Pinpoint the cell where the given text exists, returning its [X, Y] midpoint coordinate. 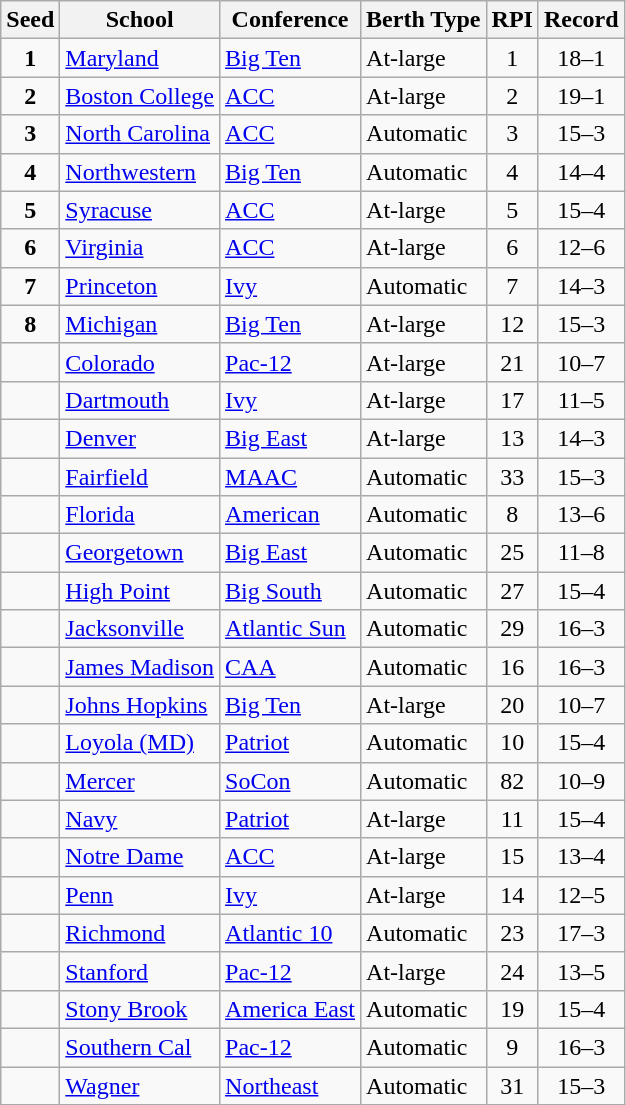
Loyola (MD) [140, 743]
23 [512, 933]
21 [512, 362]
19–1 [581, 96]
Johns Hopkins [140, 705]
9 [512, 1047]
19 [512, 1009]
33 [512, 477]
CAA [290, 667]
17–3 [581, 933]
Navy [140, 819]
Dartmouth [140, 400]
RPI [512, 20]
Wagner [140, 1085]
10–9 [581, 781]
Virginia [140, 248]
Fairfield [140, 477]
SoCon [290, 781]
America East [290, 1009]
29 [512, 629]
Atlantic Sun [290, 629]
Stanford [140, 971]
Georgetown [140, 553]
Florida [140, 515]
Syracuse [140, 210]
Seed [30, 20]
Penn [140, 895]
North Carolina [140, 134]
13–4 [581, 857]
Big South [290, 591]
12–6 [581, 248]
Princeton [140, 286]
13–5 [581, 971]
13–6 [581, 515]
31 [512, 1085]
27 [512, 591]
15 [512, 857]
Berth Type [424, 20]
Stony Brook [140, 1009]
Notre Dame [140, 857]
Northwestern [140, 172]
12–5 [581, 895]
Colorado [140, 362]
17 [512, 400]
24 [512, 971]
Conference [290, 20]
Maryland [140, 58]
School [140, 20]
Boston College [140, 96]
MAAC [290, 477]
11–8 [581, 553]
14 [512, 895]
Atlantic 10 [290, 933]
25 [512, 553]
12 [512, 324]
James Madison [140, 667]
Mercer [140, 781]
American [290, 515]
18–1 [581, 58]
13 [512, 438]
16 [512, 667]
Northeast [290, 1085]
20 [512, 705]
Jacksonville [140, 629]
82 [512, 781]
Record [581, 20]
14–4 [581, 172]
High Point [140, 591]
11 [512, 819]
11–5 [581, 400]
10 [512, 743]
Denver [140, 438]
Richmond [140, 933]
Southern Cal [140, 1047]
Michigan [140, 324]
